Find where the given text appears and provide that cell's center as [X, Y] coordinate. 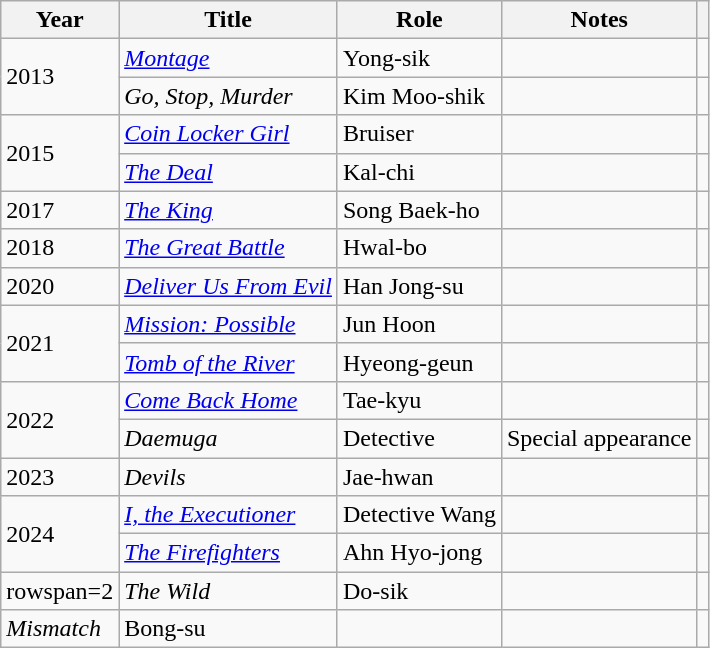
Hyeong-geun [419, 362]
2015 [60, 153]
Coin Locker Girl [228, 134]
Bruiser [419, 134]
Yong-sik [419, 58]
2021 [60, 343]
Ahn Hyo-jong [419, 553]
Do-sik [419, 591]
Han Jong-su [419, 286]
Role [419, 20]
Notes [599, 20]
Come Back Home [228, 400]
Daemuga [228, 438]
Mismatch [60, 629]
2023 [60, 477]
Montage [228, 58]
I, the Executioner [228, 515]
Detective Wang [419, 515]
Bong-su [228, 629]
The Wild [228, 591]
2020 [60, 286]
The Great Battle [228, 248]
Mission: Possible [228, 324]
Deliver Us From Evil [228, 286]
Jun Hoon [419, 324]
Tomb of the River [228, 362]
The Firefighters [228, 553]
Kal-chi [419, 172]
2017 [60, 210]
Song Baek-ho [419, 210]
Detective [419, 438]
2022 [60, 419]
Special appearance [599, 438]
2024 [60, 534]
2013 [60, 77]
The King [228, 210]
Devils [228, 477]
Hwal-bo [419, 248]
Kim Moo-shik [419, 96]
Title [228, 20]
Jae-hwan [419, 477]
Tae-kyu [419, 400]
rowspan=2 [60, 591]
Year [60, 20]
The Deal [228, 172]
2018 [60, 248]
Go, Stop, Murder [228, 96]
